Determine the [x, y] coordinate at the center of the cell enclosing the given text.  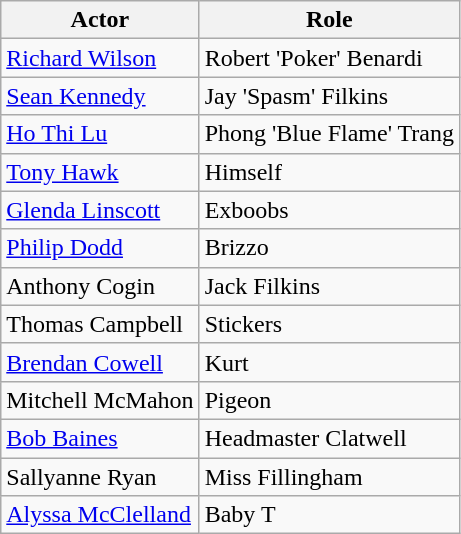
Role [329, 20]
Brendan Cowell [100, 362]
Actor [100, 20]
Exboobs [329, 210]
Kurt [329, 362]
Thomas Campbell [100, 324]
Baby T [329, 515]
Tony Hawk [100, 172]
Pigeon [329, 400]
Glenda Linscott [100, 210]
Ho Thi Lu [100, 134]
Himself [329, 172]
Headmaster Clatwell [329, 438]
Philip Dodd [100, 248]
Jack Filkins [329, 286]
Alyssa McClelland [100, 515]
Anthony Cogin [100, 286]
Stickers [329, 324]
Mitchell McMahon [100, 400]
Richard Wilson [100, 58]
Sean Kennedy [100, 96]
Bob Baines [100, 438]
Jay 'Spasm' Filkins [329, 96]
Brizzo [329, 248]
Sallyanne Ryan [100, 477]
Phong 'Blue Flame' Trang [329, 134]
Robert 'Poker' Benardi [329, 58]
Miss Fillingham [329, 477]
